Search for the cell housing the specified text and yield its [x, y] center coordinate. 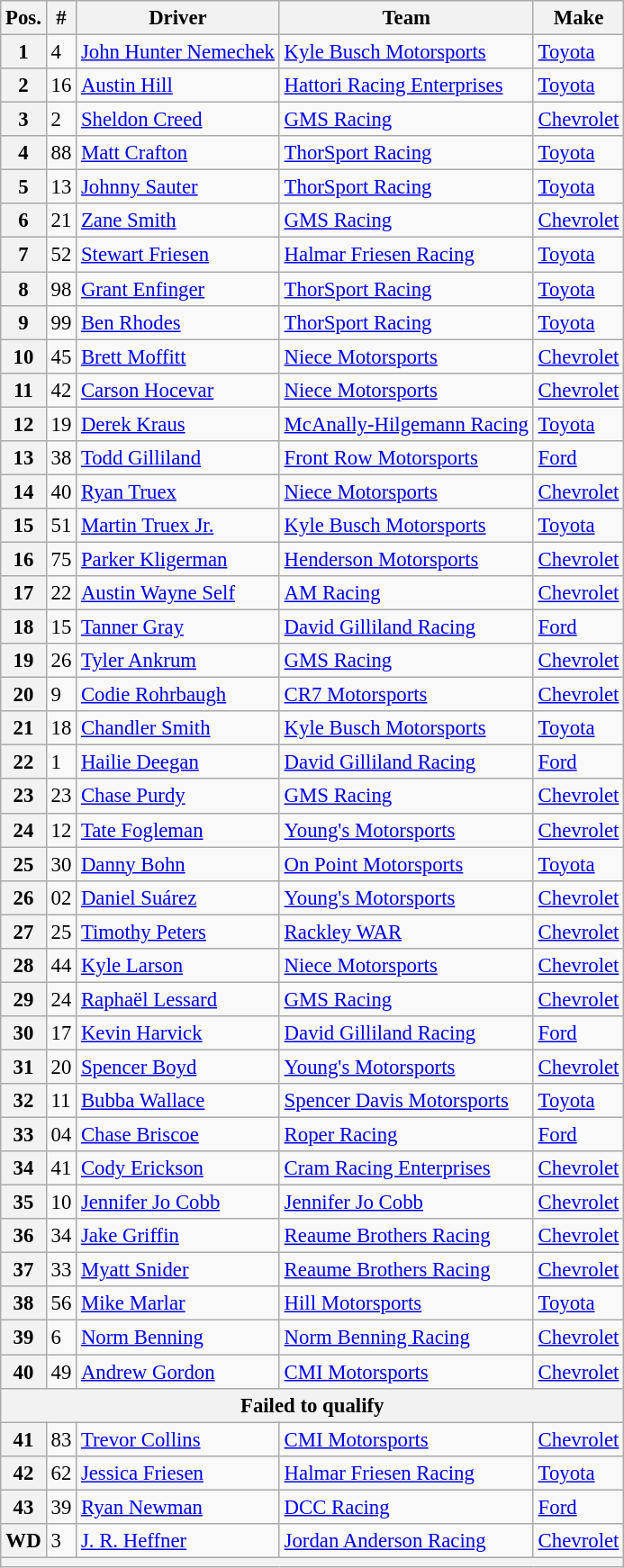
44 [61, 966]
51 [61, 526]
Chase Purdy [178, 797]
Henderson Motorsports [406, 559]
43 [23, 1507]
Ben Rhodes [178, 322]
Bubba Wallace [178, 1101]
Jordan Anderson Racing [406, 1541]
31 [23, 1067]
28 [23, 966]
Hailie Deegan [178, 762]
McAnally-Hilgemann Racing [406, 424]
Hill Motorsports [406, 1304]
AM Racing [406, 593]
Trevor Collins [178, 1439]
Austin Hill [178, 86]
Jessica Friesen [178, 1473]
CR7 Motorsports [406, 695]
Jake Griffin [178, 1236]
14 [23, 491]
Carson Hocevar [178, 390]
Tate Fogleman [178, 830]
Zane Smith [178, 221]
Martin Truex Jr. [178, 526]
Hattori Racing Enterprises [406, 86]
Chandler Smith [178, 728]
Ryan Truex [178, 491]
Norm Benning Racing [406, 1338]
On Point Motorsports [406, 864]
29 [23, 999]
Matt Crafton [178, 153]
Todd Gilliland [178, 458]
Tyler Ankrum [178, 661]
56 [61, 1304]
Team [406, 18]
Pos. [23, 18]
04 [61, 1135]
83 [61, 1439]
Make [578, 18]
37 [23, 1270]
Failed to qualify [312, 1405]
Driver [178, 18]
Tanner Gray [178, 627]
Ryan Newman [178, 1507]
Danny Bohn [178, 864]
Derek Kraus [178, 424]
49 [61, 1372]
DCC Racing [406, 1507]
98 [61, 289]
Codie Rohrbaugh [178, 695]
45 [61, 356]
7 [23, 255]
Spencer Davis Motorsports [406, 1101]
Austin Wayne Self [178, 593]
Timothy Peters [178, 932]
Johnny Sauter [178, 187]
Cram Racing Enterprises [406, 1168]
Myatt Snider [178, 1270]
Raphaël Lessard [178, 999]
Chase Briscoe [178, 1135]
John Hunter Nemechek [178, 52]
Cody Erickson [178, 1168]
32 [23, 1101]
99 [61, 322]
Front Row Motorsports [406, 458]
J. R. Heffner [178, 1541]
62 [61, 1473]
Rackley WAR [406, 932]
# [61, 18]
88 [61, 153]
Kevin Harvick [178, 1033]
Daniel Suárez [178, 897]
Spencer Boyd [178, 1067]
Brett Moffitt [178, 356]
35 [23, 1203]
Andrew Gordon [178, 1372]
Grant Enfinger [178, 289]
WD [23, 1541]
36 [23, 1236]
Norm Benning [178, 1338]
Sheldon Creed [178, 120]
Parker Kligerman [178, 559]
Roper Racing [406, 1135]
52 [61, 255]
75 [61, 559]
27 [23, 932]
8 [23, 289]
Stewart Friesen [178, 255]
Kyle Larson [178, 966]
02 [61, 897]
5 [23, 187]
Mike Marlar [178, 1304]
